Pinpoint the cell where the given text exists, returning its [X, Y] midpoint coordinate. 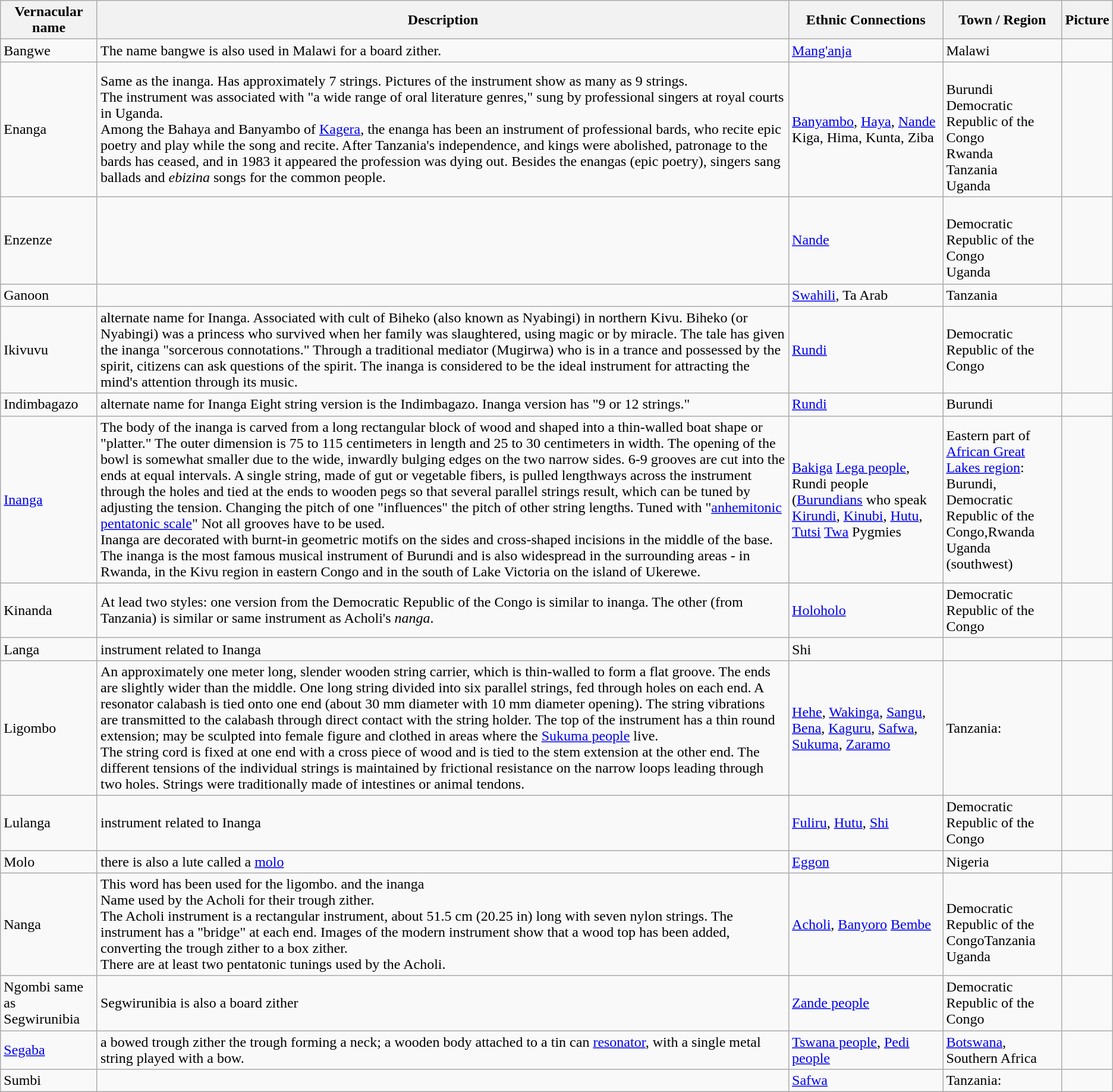
The name bangwe is also used in Malawi for a board zither. [442, 51]
a bowed trough zither the trough forming a neck; a wooden body attached to a tin can resonator, with a single metal string played with a bow. [442, 1050]
Enanga [49, 130]
Malawi [1002, 51]
Langa [49, 649]
Nande [866, 240]
Zande people [866, 1003]
Kinanda [49, 610]
Hehe, Wakinga, Sangu, Bena, Kaguru, Safwa, Sukuma, Zaramo [866, 728]
Ikivuvu [49, 350]
Indimbagazo [49, 404]
Nigeria [1002, 862]
Burundi [1002, 404]
Segwirunibia is also a board zither [442, 1003]
Lulanga [49, 823]
Segaba [49, 1050]
BurundiDemocratic Republic of the CongoRwandaTanzaniaUganda [1002, 130]
Vernacular name [49, 20]
Ganoon [49, 295]
Tswana people, Pedi people [866, 1050]
Acholi, Banyoro Bembe [866, 924]
Swahili, Ta Arab [866, 295]
Holoholo [866, 610]
Fuliru, Hutu, Shi [866, 823]
Enzenze [49, 240]
Eggon [866, 862]
Sumbi [49, 1081]
Safwa [866, 1081]
alternate name for Inanga Eight string version is the Indimbagazo. Inanga version has "9 or 12 strings." [442, 404]
Eastern part of African Great Lakes region:Burundi,Democratic Republic of the Congo,RwandaUganda (southwest) [1002, 500]
Ngombi same as Segwirunibia [49, 1003]
Ethnic Connections [866, 20]
there is also a lute called a molo [442, 862]
Banyambo, Haya, Nande Kiga, Hima, Kunta, Ziba [866, 130]
Picture [1087, 20]
Town / Region [1002, 20]
Shi [866, 649]
Democratic Republic of the CongoUganda [1002, 240]
Inanga [49, 500]
Nanga [49, 924]
Botswana, Southern Africa [1002, 1050]
Description [442, 20]
Tanzania [1002, 295]
Ligombo [49, 728]
Bakiga Lega people, Rundi people (Burundians who speak Kirundi, Kinubi, Hutu, Tutsi Twa Pygmies [866, 500]
Bangwe [49, 51]
Mang'anja [866, 51]
Democratic Republic of the CongoTanzaniaUganda [1002, 924]
Molo [49, 862]
